Return the (X, Y) coordinate for the center point of the cell that contains the specified text.  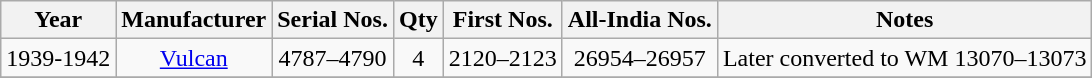
Vulcan (194, 58)
Later converted to WM 13070–13073 (904, 58)
1939-1942 (58, 58)
Notes (904, 20)
All-India Nos. (640, 20)
Serial Nos. (333, 20)
First Nos. (502, 20)
26954–26957 (640, 58)
Qty (418, 20)
2120–2123 (502, 58)
Manufacturer (194, 20)
Year (58, 20)
4 (418, 58)
4787–4790 (333, 58)
